Search for the cell housing the specified text and yield its [x, y] center coordinate. 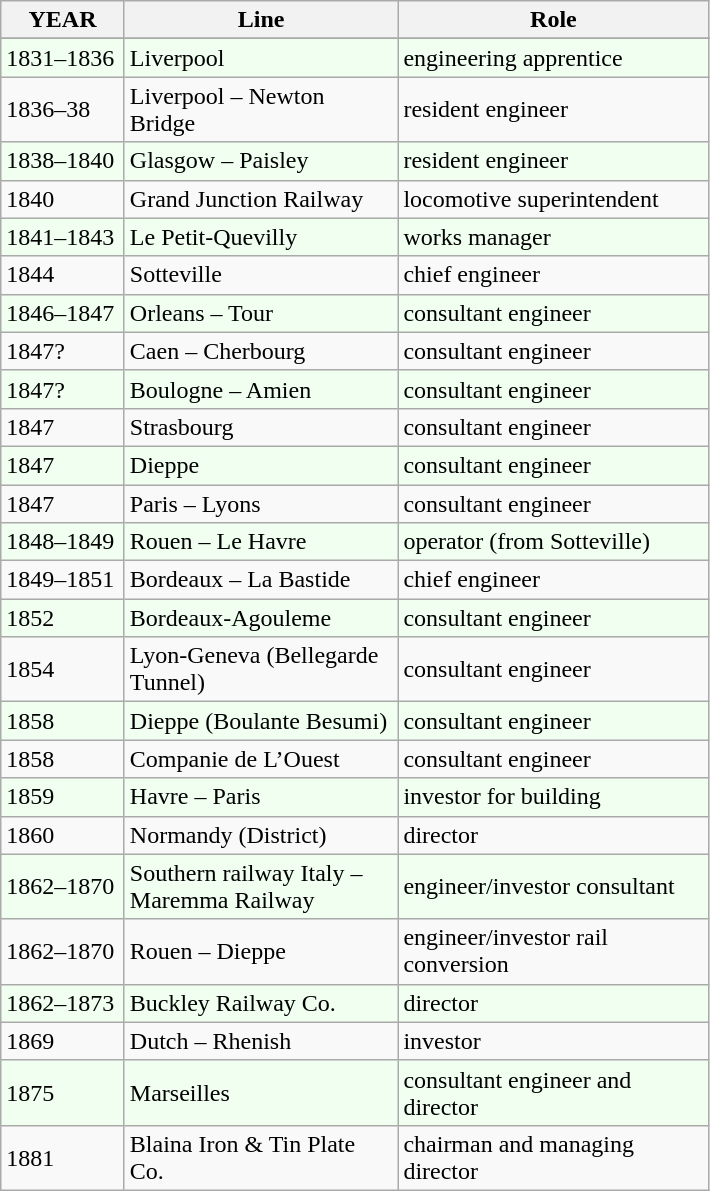
engineer/investor rail conversion [554, 952]
Paris – Lyons [261, 503]
1862–1873 [63, 1003]
Glasgow – Paisley [261, 161]
Bordeaux – La Bastide [261, 580]
engineering apprentice [554, 58]
works manager [554, 237]
Dieppe [261, 465]
chairman and managing director [554, 1158]
1841–1843 [63, 237]
Marseilles [261, 1092]
Caen – Cherbourg [261, 351]
investor for building [554, 797]
operator (from Sotteville) [554, 542]
Grand Junction Railway [261, 199]
1852 [63, 618]
Havre – Paris [261, 797]
Dieppe (Boulante Besumi) [261, 721]
Normandy (District) [261, 835]
Liverpool – Newton Bridge [261, 110]
investor [554, 1041]
Liverpool [261, 58]
Rouen – Le Havre [261, 542]
1836–38 [63, 110]
1860 [63, 835]
locomotive superintendent [554, 199]
Lyon-Geneva (Bellegarde Tunnel) [261, 670]
1848–1849 [63, 542]
Boulogne – Amien [261, 389]
Blaina Iron & Tin Plate Co. [261, 1158]
Rouen – Dieppe [261, 952]
engineer/investor consultant [554, 886]
Southern railway Italy – Maremma Railway [261, 886]
1869 [63, 1041]
Bordeaux-Agouleme [261, 618]
Line [261, 20]
Buckley Railway Co. [261, 1003]
Le Petit-Quevilly [261, 237]
YEAR [63, 20]
1838–1840 [63, 161]
1846–1847 [63, 313]
1881 [63, 1158]
1875 [63, 1092]
Companie de L’Ouest [261, 759]
1854 [63, 670]
1844 [63, 275]
Role [554, 20]
Strasbourg [261, 427]
1840 [63, 199]
1831–1836 [63, 58]
Sotteville [261, 275]
Dutch – Rhenish [261, 1041]
1849–1851 [63, 580]
Orleans – Tour [261, 313]
1859 [63, 797]
consultant engineer and director [554, 1092]
